Find where the given text appears and provide that cell's center as [X, Y] coordinate. 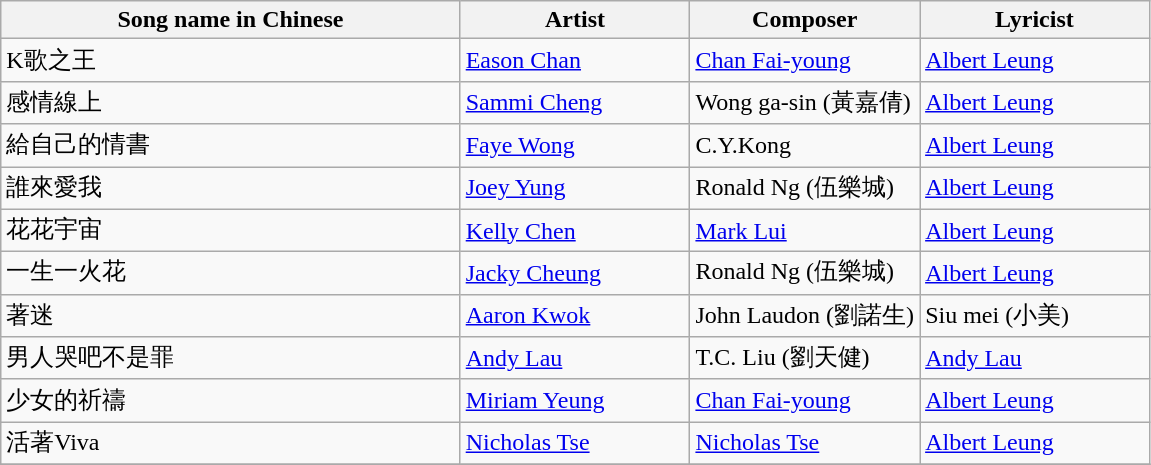
C.Y.Kong [805, 146]
Eason Chan [575, 60]
感情線上 [230, 102]
花花宇宙 [230, 230]
Wong ga-sin (黃嘉倩) [805, 102]
Lyricist [1035, 20]
著迷 [230, 316]
Joey Yung [575, 188]
Faye Wong [575, 146]
K歌之王 [230, 60]
一生一火花 [230, 274]
Mark Lui [805, 230]
Miriam Yeung [575, 400]
T.C. Liu (劉天健) [805, 358]
Composer [805, 20]
Artist [575, 20]
男人哭吧不是罪 [230, 358]
John Laudon (劉諾生) [805, 316]
Kelly Chen [575, 230]
活著Viva [230, 444]
Song name in Chinese [230, 20]
Jacky Cheung [575, 274]
誰來愛我 [230, 188]
少女的祈禱 [230, 400]
Aaron Kwok [575, 316]
Siu mei (小美) [1035, 316]
給自己的情書 [230, 146]
Sammi Cheng [575, 102]
